Output the [x, y] coordinate of the center of the cell containing the given text.  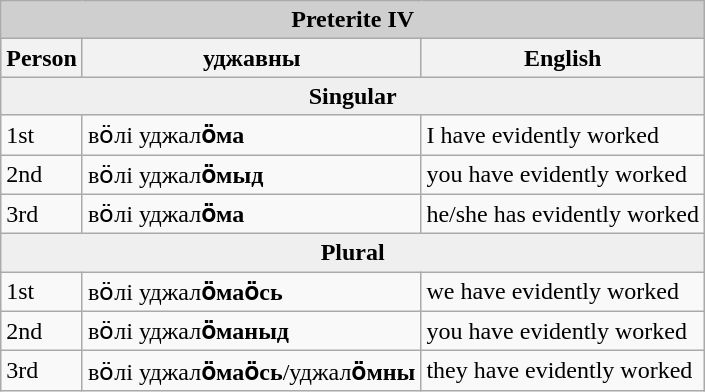
English [563, 58]
Plural [353, 253]
уджавны [251, 58]
вӧлі уджалӧмыд [251, 174]
they have evidently worked [563, 371]
he/she has evidently worked [563, 214]
Singular [353, 96]
вӧлі уджалӧмаӧсь [251, 292]
Person [42, 58]
вӧлі уджалӧмаӧсь/уджалӧмны [251, 371]
Preterite IV [353, 20]
we have evidently worked [563, 292]
вӧлі уджалӧманыд [251, 331]
I have evidently worked [563, 135]
